For the text-containing cell, return its midpoint in (X, Y) coordinate format. 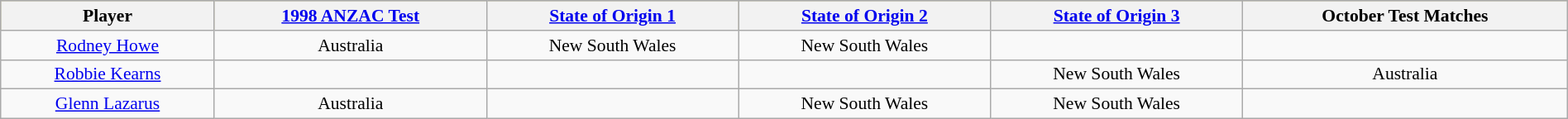
Player (108, 16)
State of Origin 1 (612, 16)
Glenn Lazarus (108, 104)
Robbie Kearns (108, 74)
Rodney Howe (108, 45)
State of Origin 3 (1116, 16)
October Test Matches (1404, 16)
State of Origin 2 (865, 16)
1998 ANZAC Test (351, 16)
